Scan for the cell matching the given text and deliver its (x, y) coordinate at center. 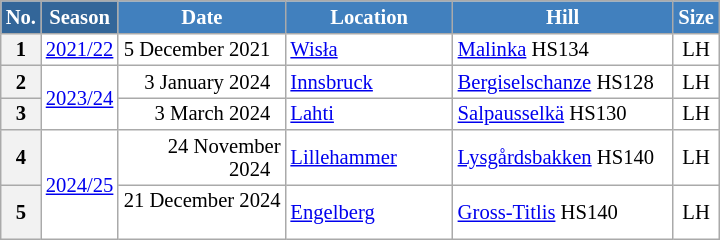
2023/24 (80, 97)
No. (21, 16)
Date (202, 16)
2 (21, 81)
Innsbruck (368, 81)
Malinka HS134 (563, 49)
2021/22 (80, 49)
21 December 2024 (202, 212)
Lillehammer (368, 158)
5 (21, 212)
5 December 2021 (202, 49)
Location (368, 16)
3 January 2024 (202, 81)
Engelberg (368, 212)
Wisła (368, 49)
24 November 2024 (202, 158)
Salpausselkä HS130 (563, 113)
Size (696, 16)
Hill (563, 16)
3 March 2024 (202, 113)
2024/25 (80, 185)
Lahti (368, 113)
4 (21, 158)
Gross-Titlis HS140 (563, 212)
1 (21, 49)
3 (21, 113)
Bergiselschanze HS128 (563, 81)
Season (80, 16)
Lysgårdsbakken HS140 (563, 158)
